Scan for the cell matching the given text and deliver its [x, y] coordinate at center. 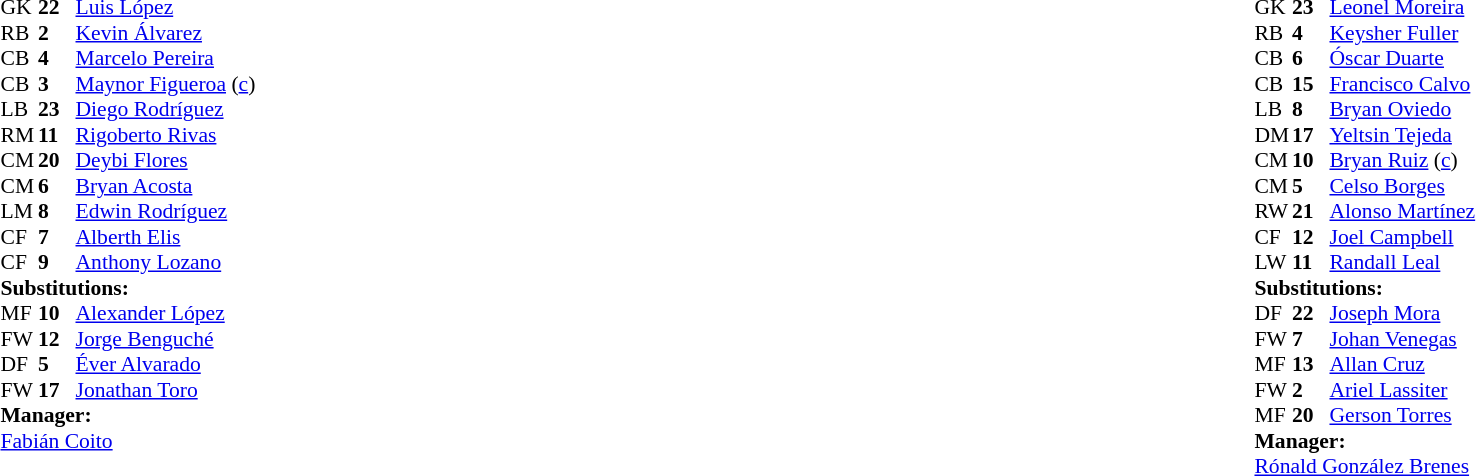
Randall Leal [1402, 263]
21 [1311, 211]
Alonso Martínez [1402, 211]
9 [57, 263]
Francisco Calvo [1402, 84]
DM [1273, 135]
Celso Borges [1402, 186]
Alexander López [166, 313]
Jorge Benguché [166, 339]
Yeltsin Tejeda [1402, 135]
23 [57, 109]
LM [19, 211]
Bryan Ruiz (c) [1402, 161]
3 [57, 84]
Jonathan Toro [166, 390]
Marcelo Pereira [166, 59]
RW [1273, 211]
Éver Alvarado [166, 365]
Allan Cruz [1402, 365]
Bryan Acosta [166, 186]
Alberth Elis [166, 237]
Kevin Álvarez [166, 33]
Rigoberto Rivas [166, 135]
Fabián Coito [128, 441]
Edwin Rodríguez [166, 211]
Gerson Torres [1402, 415]
22 [1311, 313]
Joel Campbell [1402, 237]
RM [19, 135]
Maynor Figueroa (c) [166, 84]
Anthony Lozano [166, 263]
Johan Venegas [1402, 339]
Diego Rodríguez [166, 109]
13 [1311, 365]
Bryan Oviedo [1402, 109]
LW [1273, 263]
Joseph Mora [1402, 313]
Ariel Lassiter [1402, 390]
15 [1311, 84]
Óscar Duarte [1402, 59]
Deybi Flores [166, 161]
Keysher Fuller [1402, 33]
